Return the [x, y] coordinate for the center point of the cell that contains the specified text.  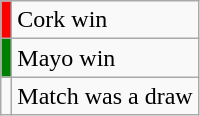
Match was a draw [105, 96]
Mayo win [105, 58]
Cork win [105, 20]
